Pinpoint the cell where the given text exists, returning its [x, y] midpoint coordinate. 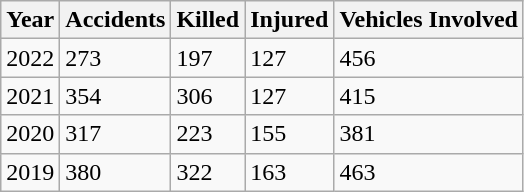
306 [208, 96]
415 [429, 96]
322 [208, 172]
Vehicles Involved [429, 20]
463 [429, 172]
456 [429, 58]
2022 [30, 58]
381 [429, 134]
197 [208, 58]
354 [116, 96]
223 [208, 134]
2020 [30, 134]
Accidents [116, 20]
2019 [30, 172]
273 [116, 58]
155 [290, 134]
380 [116, 172]
Injured [290, 20]
Year [30, 20]
2021 [30, 96]
317 [116, 134]
Killed [208, 20]
163 [290, 172]
